Locate the cell with the specified text and output its (x, y) center coordinate. 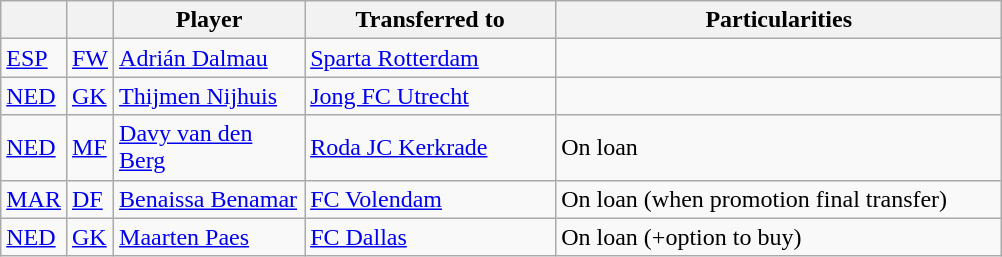
Jong FC Utrecht (430, 96)
Thijmen Nijhuis (210, 96)
Roda JC Kerkrade (430, 148)
FC Dallas (430, 237)
DF (90, 199)
Transferred to (430, 20)
MF (90, 148)
On loan (when promotion final transfer) (779, 199)
Sparta Rotterdam (430, 58)
Benaissa Benamar (210, 199)
On loan (+option to buy) (779, 237)
FC Volendam (430, 199)
FW (90, 58)
Adrián Dalmau (210, 58)
Player (210, 20)
MAR (34, 199)
Particularities (779, 20)
On loan (779, 148)
Maarten Paes (210, 237)
ESP (34, 58)
Davy van den Berg (210, 148)
